Provide the [x, y] coordinate of the cell's center where the given text is located.  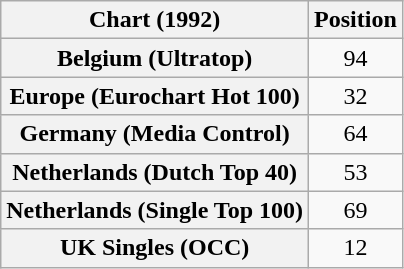
Belgium (Ultratop) [155, 58]
Chart (1992) [155, 20]
53 [356, 172]
12 [356, 248]
64 [356, 134]
Netherlands (Dutch Top 40) [155, 172]
Europe (Eurochart Hot 100) [155, 96]
Position [356, 20]
32 [356, 96]
Germany (Media Control) [155, 134]
69 [356, 210]
94 [356, 58]
UK Singles (OCC) [155, 248]
Netherlands (Single Top 100) [155, 210]
